Locate the cell with the specified text and output its [x, y] center coordinate. 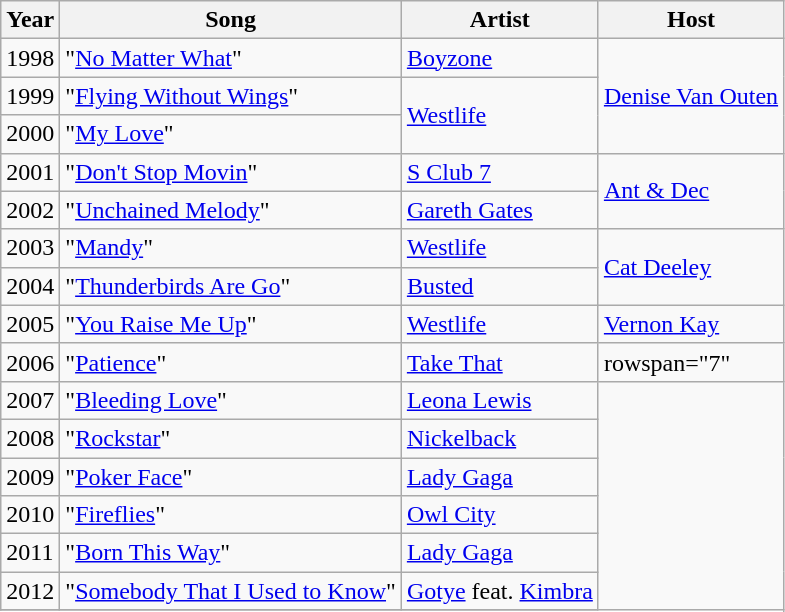
rowspan="7" [690, 362]
Gotye feat. Kimbra [500, 591]
"Unchained Melody" [231, 210]
2005 [30, 324]
Host [690, 20]
"Patience" [231, 362]
"Somebody That I Used to Know" [231, 591]
Take That [500, 362]
2011 [30, 553]
"Fireflies" [231, 515]
2006 [30, 362]
2008 [30, 438]
Gareth Gates [500, 210]
2010 [30, 515]
Nickelback [500, 438]
S Club 7 [500, 172]
Owl City [500, 515]
2001 [30, 172]
2003 [30, 248]
"Rockstar" [231, 438]
"Mandy" [231, 248]
2012 [30, 591]
"You Raise Me Up" [231, 324]
"No Matter What" [231, 58]
Leona Lewis [500, 400]
"Thunderbirds Are Go" [231, 286]
Vernon Kay [690, 324]
"Flying Without Wings" [231, 96]
"Poker Face" [231, 477]
2002 [30, 210]
2009 [30, 477]
2004 [30, 286]
Ant & Dec [690, 191]
1998 [30, 58]
Boyzone [500, 58]
"Don't Stop Movin" [231, 172]
"Bleeding Love" [231, 400]
"Born This Way" [231, 553]
Song [231, 20]
Cat Deeley [690, 267]
Year [30, 20]
"My Love" [231, 134]
Denise Van Outen [690, 96]
2000 [30, 134]
Busted [500, 286]
1999 [30, 96]
Artist [500, 20]
2007 [30, 400]
